Determine the [X, Y] coordinate at the center of the cell enclosing the given text.  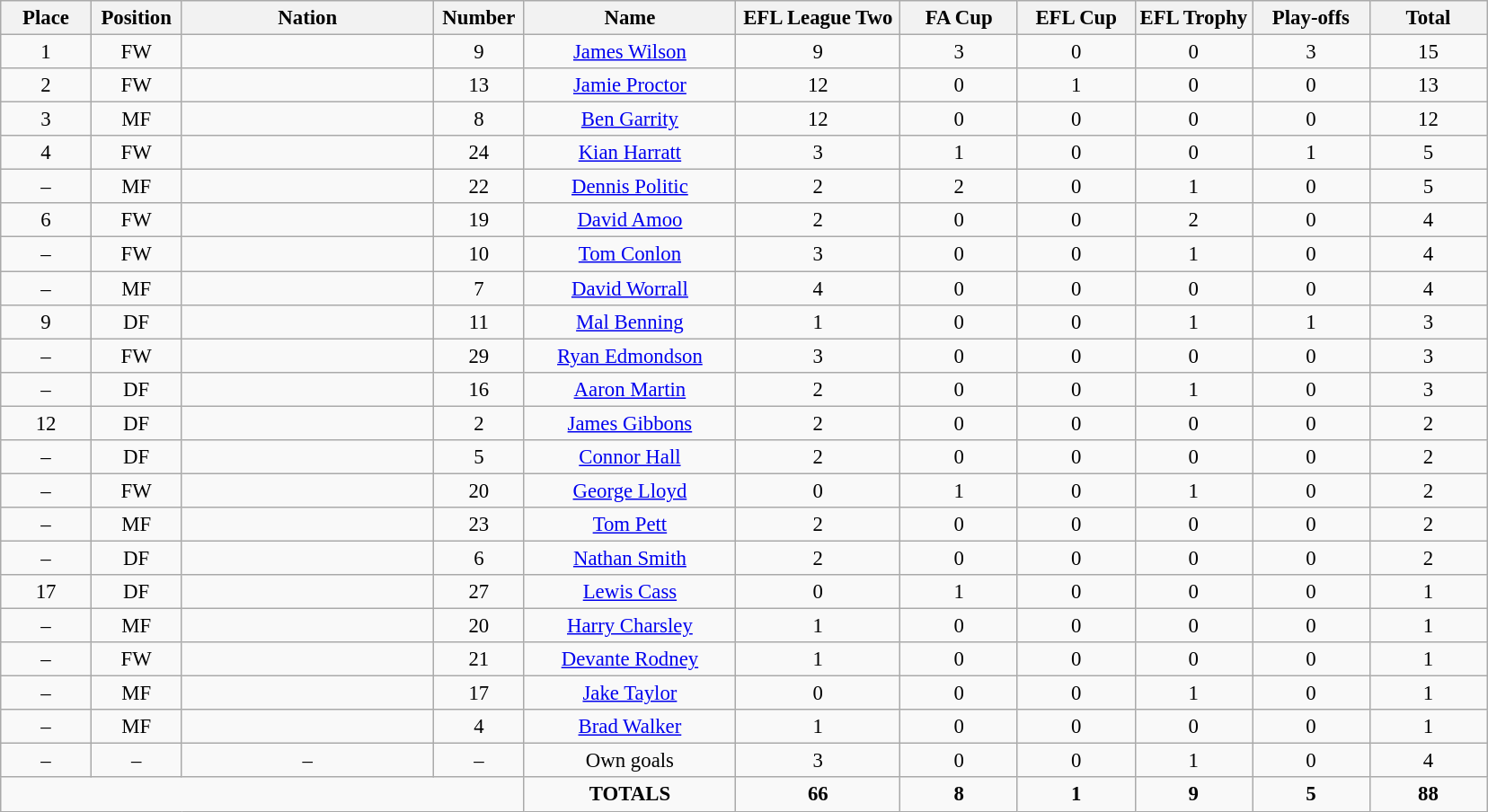
66 [818, 795]
Aaron Martin [630, 389]
16 [480, 389]
Ryan Edmondson [630, 356]
Kian Harratt [630, 153]
24 [480, 153]
21 [480, 659]
Place [47, 18]
EFL Cup [1076, 18]
10 [480, 254]
29 [480, 356]
David Amoo [630, 220]
15 [1429, 52]
Connor Hall [630, 457]
Devante Rodney [630, 659]
19 [480, 220]
Total [1429, 18]
Nathan Smith [630, 558]
George Lloyd [630, 490]
Dennis Politic [630, 187]
Name [630, 18]
88 [1429, 795]
Nation [307, 18]
Tom Conlon [630, 254]
Jake Taylor [630, 693]
Brad Walker [630, 727]
Lewis Cass [630, 592]
EFL League Two [818, 18]
TOTALS [630, 795]
EFL Trophy [1193, 18]
23 [480, 525]
Jamie Proctor [630, 85]
Position [137, 18]
Ben Garrity [630, 119]
11 [480, 322]
Mal Benning [630, 322]
Tom Pett [630, 525]
27 [480, 592]
Own goals [630, 761]
Harry Charsley [630, 626]
FA Cup [960, 18]
David Worrall [630, 288]
Play-offs [1312, 18]
James Gibbons [630, 423]
22 [480, 187]
Number [480, 18]
James Wilson [630, 52]
7 [480, 288]
